Search for the cell housing the specified text and yield its (X, Y) center coordinate. 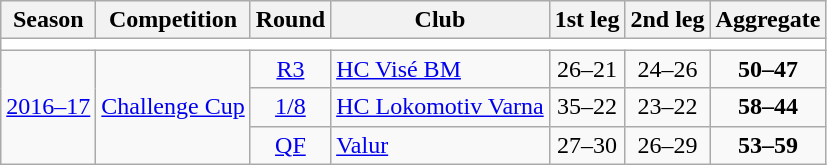
HC Visé BM (440, 69)
QF (290, 145)
Club (440, 20)
35–22 (587, 107)
26–21 (587, 69)
58–44 (768, 107)
Competition (173, 20)
Challenge Cup (173, 107)
2016–17 (48, 107)
23–22 (668, 107)
27–30 (587, 145)
Valur (440, 145)
Aggregate (768, 20)
26–29 (668, 145)
R3 (290, 69)
HC Lokomotiv Varna (440, 107)
Season (48, 20)
53–59 (768, 145)
50–47 (768, 69)
1st leg (587, 20)
1/8 (290, 107)
24–26 (668, 69)
2nd leg (668, 20)
Round (290, 20)
